Locate the cell with the specified text and output its [x, y] center coordinate. 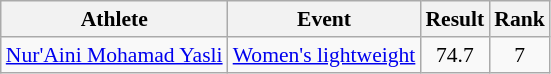
Event [324, 19]
74.7 [454, 55]
Nur'Aini Mohamad Yasli [114, 55]
Athlete [114, 19]
Result [454, 19]
Rank [520, 19]
7 [520, 55]
Women's lightweight [324, 55]
